Capture the cell that displays the provided text and extract its [X, Y] central coordinate. 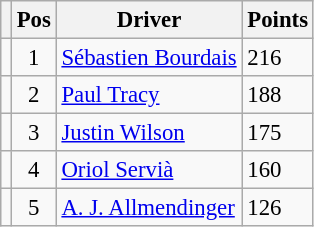
4 [34, 170]
1 [34, 58]
175 [278, 133]
5 [34, 208]
2 [34, 95]
Points [278, 20]
Oriol Servià [149, 170]
Driver [149, 20]
Paul Tracy [149, 95]
216 [278, 58]
Pos [34, 20]
160 [278, 170]
A. J. Allmendinger [149, 208]
126 [278, 208]
3 [34, 133]
188 [278, 95]
Sébastien Bourdais [149, 58]
Justin Wilson [149, 133]
